Scan for the cell matching the given text and deliver its (x, y) coordinate at center. 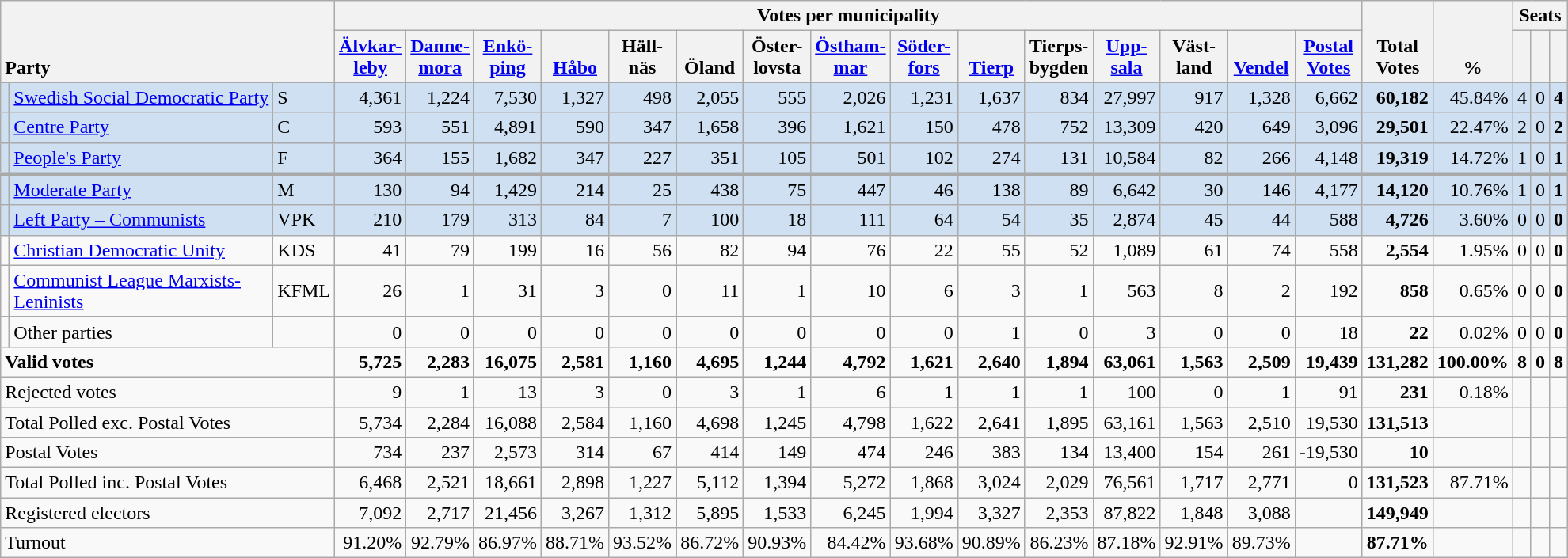
734 (371, 453)
55 (991, 250)
420 (1194, 127)
19,439 (1329, 362)
Registered electors (168, 513)
86.72% (710, 543)
93.52% (643, 543)
Östham- mar (851, 57)
5,112 (710, 483)
Älvkar- leby (371, 57)
1,682 (507, 158)
2,584 (575, 422)
13 (507, 392)
111 (851, 220)
29,501 (1397, 127)
61 (1194, 250)
92.91% (1194, 543)
551 (440, 127)
Moderate Party (141, 190)
91 (1329, 392)
16,088 (507, 422)
105 (778, 158)
Total Polled exc. Postal Votes (168, 422)
S (304, 97)
Christian Democratic Unity (141, 250)
2,283 (440, 362)
1,224 (440, 97)
86.23% (1059, 543)
14,120 (1397, 190)
64 (923, 220)
45 (1194, 220)
314 (575, 453)
2,026 (851, 97)
63,061 (1126, 362)
89 (1059, 190)
Häll- näs (643, 57)
438 (710, 190)
150 (923, 127)
4,148 (1329, 158)
447 (851, 190)
1,327 (575, 97)
14.72% (1473, 158)
76,561 (1126, 483)
3,024 (991, 483)
246 (923, 453)
93.68% (923, 543)
5,734 (371, 422)
F (304, 158)
84 (575, 220)
Seats (1539, 16)
Other parties (141, 332)
60,182 (1397, 97)
6,662 (1329, 97)
2,771 (1261, 483)
People's Party (141, 158)
87,822 (1126, 513)
90.93% (778, 543)
0.18% (1473, 392)
414 (710, 453)
3,096 (1329, 127)
21,456 (507, 513)
92.79% (440, 543)
2,874 (1126, 220)
46 (923, 190)
Enkö- ping (507, 57)
7,092 (371, 513)
4,361 (371, 97)
134 (1059, 453)
2,510 (1261, 422)
131,523 (1397, 483)
199 (507, 250)
2,640 (991, 362)
4,891 (507, 127)
91.20% (371, 543)
478 (991, 127)
2,509 (1261, 362)
261 (1261, 453)
649 (1261, 127)
179 (440, 220)
19,530 (1329, 422)
67 (643, 453)
10,584 (1126, 158)
130 (371, 190)
52 (1059, 250)
313 (507, 220)
Väst- land (1194, 57)
2,353 (1059, 513)
1,328 (1261, 97)
858 (1397, 291)
1.95% (1473, 250)
Tierp (991, 57)
30 (1194, 190)
35 (1059, 220)
131,282 (1397, 362)
227 (643, 158)
11 (710, 291)
231 (1397, 392)
22.47% (1473, 127)
588 (1329, 220)
76 (851, 250)
102 (923, 158)
27,997 (1126, 97)
590 (575, 127)
4,695 (710, 362)
2,055 (710, 97)
5,725 (371, 362)
131,513 (1397, 422)
74 (1261, 250)
351 (710, 158)
5,895 (710, 513)
2,029 (1059, 483)
192 (1329, 291)
86.97% (507, 543)
Valid votes (168, 362)
45.84% (1473, 97)
3,327 (991, 513)
2,573 (507, 453)
9 (371, 392)
Turnout (168, 543)
10.76% (1473, 190)
2,554 (1397, 250)
2,898 (575, 483)
5,272 (851, 483)
Party (168, 41)
1,658 (710, 127)
100.00% (1473, 362)
19,319 (1397, 158)
Centre Party (141, 127)
1,895 (1059, 422)
6,642 (1126, 190)
89.73% (1261, 543)
88.71% (575, 543)
752 (1059, 127)
26 (371, 291)
1,227 (643, 483)
3.60% (1473, 220)
214 (575, 190)
C (304, 127)
834 (1059, 97)
146 (1261, 190)
2,641 (991, 422)
210 (371, 220)
6,468 (371, 483)
Tierps- bygden (1059, 57)
498 (643, 97)
1,429 (507, 190)
1,231 (923, 97)
Communist League Marxists-Leninists (141, 291)
266 (1261, 158)
16,075 (507, 362)
Total Polled inc. Postal Votes (168, 483)
237 (440, 453)
149 (778, 453)
13,400 (1126, 453)
1,717 (1194, 483)
4,726 (1397, 220)
Rejected votes (168, 392)
1,637 (991, 97)
56 (643, 250)
Håbo (575, 57)
1,245 (778, 422)
1,848 (1194, 513)
75 (778, 190)
84.42% (851, 543)
87.18% (1126, 543)
154 (1194, 453)
KFML (304, 291)
16 (575, 250)
155 (440, 158)
18,661 (507, 483)
364 (371, 158)
1,868 (923, 483)
31 (507, 291)
3,088 (1261, 513)
2,284 (440, 422)
1,312 (643, 513)
-19,530 (1329, 453)
Danne- mora (440, 57)
917 (1194, 97)
1,089 (1126, 250)
25 (643, 190)
593 (371, 127)
Total Votes (1397, 41)
2,521 (440, 483)
555 (778, 97)
7,530 (507, 97)
131 (1059, 158)
138 (991, 190)
274 (991, 158)
6,245 (851, 513)
1,533 (778, 513)
Söder- fors (923, 57)
M (304, 190)
0.65% (1473, 291)
563 (1126, 291)
1,894 (1059, 362)
2,717 (440, 513)
79 (440, 250)
4,798 (851, 422)
VPK (304, 220)
Upp- sala (1126, 57)
4,177 (1329, 190)
1,394 (778, 483)
7 (643, 220)
383 (991, 453)
KDS (304, 250)
41 (371, 250)
2,581 (575, 362)
474 (851, 453)
54 (991, 220)
Left Party – Communists (141, 220)
90.89% (991, 543)
Votes per municipality (849, 16)
Swedish Social Democratic Party (141, 97)
1,244 (778, 362)
501 (851, 158)
3,267 (575, 513)
396 (778, 127)
Vendel (1261, 57)
Öster- lovsta (778, 57)
4,698 (710, 422)
13,309 (1126, 127)
% (1473, 41)
0.02% (1473, 332)
63,161 (1126, 422)
1,622 (923, 422)
4,792 (851, 362)
149,949 (1397, 513)
44 (1261, 220)
1,994 (923, 513)
558 (1329, 250)
Öland (710, 57)
